Pinpoint the cell where the given text exists, returning its [x, y] midpoint coordinate. 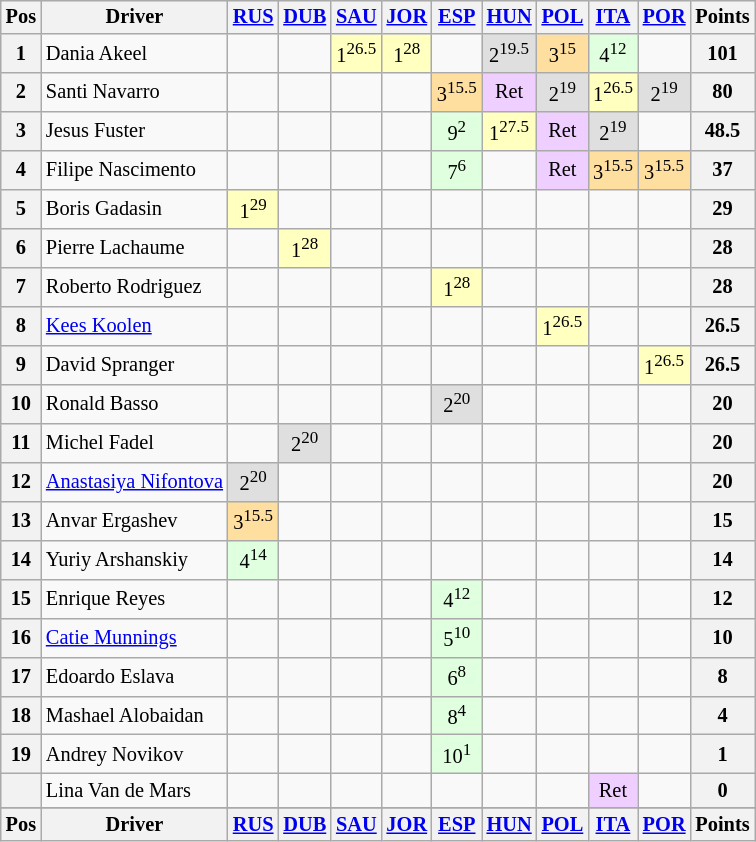
68 [457, 676]
Enrique Reyes [134, 598]
9 [21, 364]
3 [21, 132]
18 [21, 716]
Dania Akeel [134, 54]
129 [253, 210]
Lina Van de Mars [134, 791]
2 [21, 92]
Anvar Ergashev [134, 520]
Edoardo Eslava [134, 676]
Andrey Novikov [134, 754]
315 [563, 54]
Pierre Lachaume [134, 248]
Anastasiya Nifontova [134, 482]
Catie Munnings [134, 638]
Ronald Basso [134, 404]
92 [457, 132]
Santi Navarro [134, 92]
Mashael Alobaidan [134, 716]
84 [457, 716]
80 [722, 92]
510 [457, 638]
16 [21, 638]
19 [21, 754]
David Spranger [134, 364]
48.5 [722, 132]
0 [722, 791]
76 [457, 170]
219.5 [510, 54]
Michel Fadel [134, 442]
6 [21, 248]
Roberto Rodriguez [134, 288]
Yuriy Arshanskiy [134, 560]
Boris Gadasin [134, 210]
414 [253, 560]
127.5 [510, 132]
11 [21, 442]
Filipe Nascimento [134, 170]
Kees Koolen [134, 326]
Jesus Fuster [134, 132]
37 [722, 170]
7 [21, 288]
13 [21, 520]
5 [21, 210]
29 [722, 210]
17 [21, 676]
